Locate the cell with the specified text and output its (x, y) center coordinate. 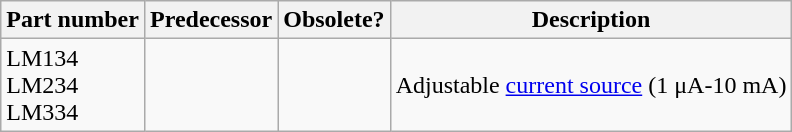
Part number (73, 20)
LM134LM234LM334 (73, 85)
Adjustable current source (1 μA-10 mA) (591, 85)
Predecessor (210, 20)
Obsolete? (334, 20)
Description (591, 20)
